Return [X, Y] of the center of cell containing provided text 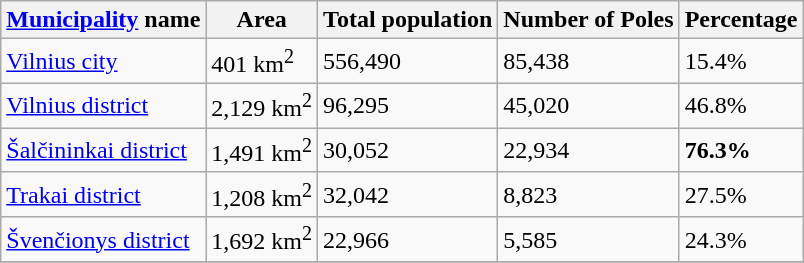
Area [262, 20]
1,208 km2 [262, 194]
32,042 [408, 194]
76.3% [741, 150]
45,020 [588, 106]
Number of Poles [588, 20]
22,966 [408, 240]
Vilnius city [104, 62]
85,438 [588, 62]
27.5% [741, 194]
96,295 [408, 106]
Percentage [741, 20]
46.8% [741, 106]
24.3% [741, 240]
15.4% [741, 62]
Švenčionys district [104, 240]
Municipality name [104, 20]
5,585 [588, 240]
1,491 km2 [262, 150]
22,934 [588, 150]
30,052 [408, 150]
Trakai district [104, 194]
556,490 [408, 62]
Vilnius district [104, 106]
8,823 [588, 194]
2,129 km2 [262, 106]
Šalčininkai district [104, 150]
Total population [408, 20]
1,692 km2 [262, 240]
401 km2 [262, 62]
